Scan for the cell matching the given text and deliver its [x, y] coordinate at center. 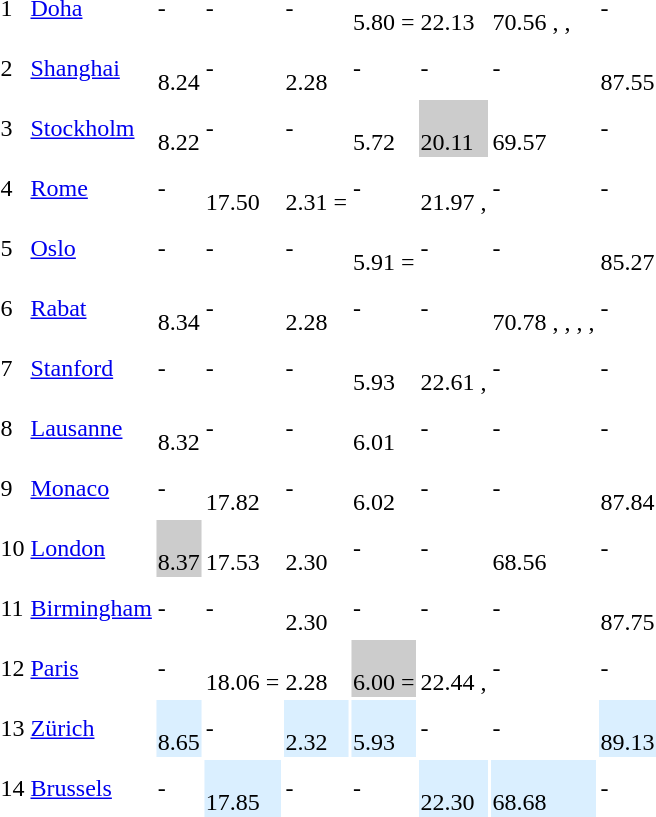
70.78 , , , , [544, 308]
20.11 [454, 128]
Birmingham [91, 608]
8.22 [178, 128]
Oslo [91, 248]
17.50 [242, 188]
Rome [91, 188]
6.02 [384, 488]
Stockholm [91, 128]
Stanford [91, 368]
22.30 [454, 788]
Paris [91, 668]
Lausanne [91, 428]
London [91, 548]
8.32 [178, 428]
21.97 , [454, 188]
22.44 , [454, 668]
85.27 [628, 248]
69.57 [544, 128]
6.00 = [384, 668]
8.34 [178, 308]
87.75 [628, 608]
68.68 [544, 788]
8.65 [178, 728]
Monaco [91, 488]
17.85 [242, 788]
8.37 [178, 548]
5.72 [384, 128]
87.84 [628, 488]
18.06 = [242, 668]
Zürich [91, 728]
22.61 , [454, 368]
2.31 = [316, 188]
Rabat [91, 308]
17.82 [242, 488]
2.32 [316, 728]
17.53 [242, 548]
6.01 [384, 428]
68.56 [544, 548]
87.55 [628, 68]
Shanghai [91, 68]
8.24 [178, 68]
5.91 = [384, 248]
Brussels [91, 788]
89.13 [628, 728]
